Provide the [X, Y] coordinate of the cell's center where the given text is located.  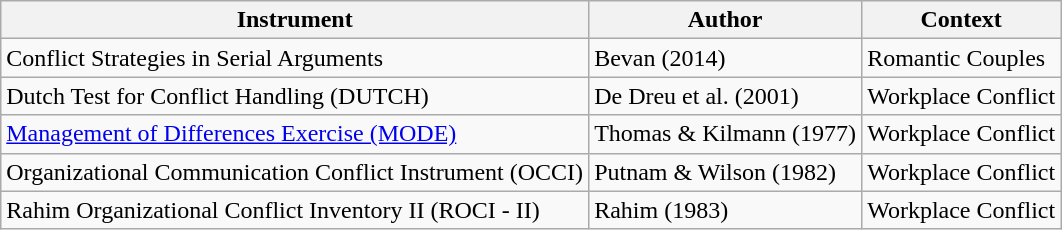
Dutch Test for Conflict Handling (DUTCH) [295, 96]
Management of Differences Exercise (MODE) [295, 134]
Context [962, 20]
Thomas & Kilmann (1977) [726, 134]
Rahim Organizational Conflict Inventory II (ROCI - II) [295, 210]
Bevan (2014) [726, 58]
De Dreu et al. (2001) [726, 96]
Putnam & Wilson (1982) [726, 172]
Rahim (1983) [726, 210]
Romantic Couples [962, 58]
Instrument [295, 20]
Author [726, 20]
Organizational Communication Conflict Instrument (OCCI) [295, 172]
Conflict Strategies in Serial Arguments [295, 58]
